Return (X, Y) of the center of cell containing provided text 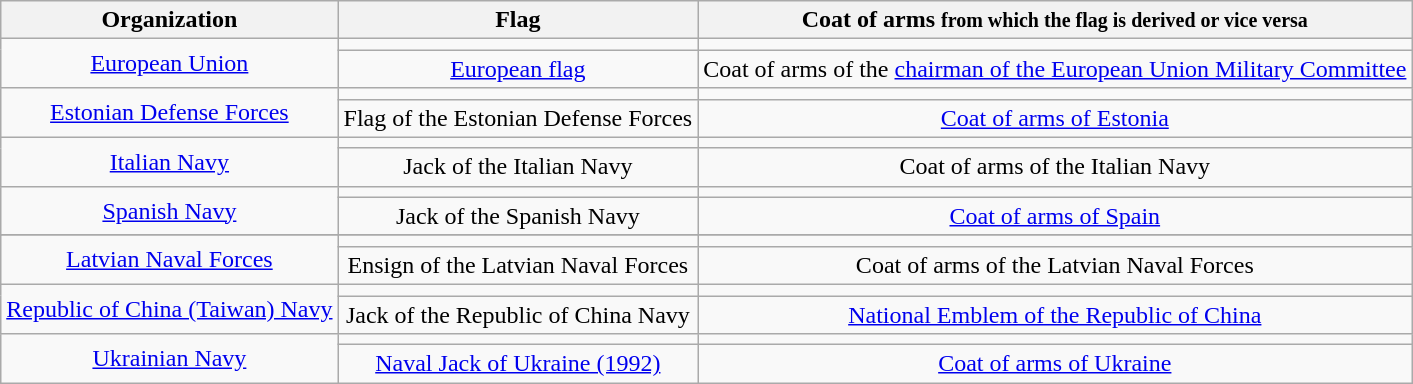
Organization (170, 20)
Estonian Defense Forces (170, 112)
Flag of the Estonian Defense Forces (518, 118)
Naval Jack of Ukraine (1992) (518, 364)
Spanish Navy (170, 210)
European flag (518, 69)
Jack of the Republic of China Navy (518, 315)
Flag (518, 20)
Coat of arms of the Italian Navy (1055, 167)
Ukrainian Navy (170, 358)
Latvian Naval Forces (170, 260)
National Emblem of the Republic of China (1055, 315)
Coat of arms of the chairman of the European Union Military Committee (1055, 69)
Jack of the Italian Navy (518, 167)
European Union (170, 64)
Coat of arms of Estonia (1055, 118)
Coat of arms from which the flag is derived or vice versa (1055, 20)
Coat of arms of the Latvian Naval Forces (1055, 265)
Republic of China (Taiwan) Navy (170, 308)
Jack of the Spanish Navy (518, 216)
Coat of arms of Ukraine (1055, 364)
Ensign of the Latvian Naval Forces (518, 265)
Italian Navy (170, 162)
Coat of arms of Spain (1055, 216)
